Capture the cell that displays the provided text and extract its [x, y] central coordinate. 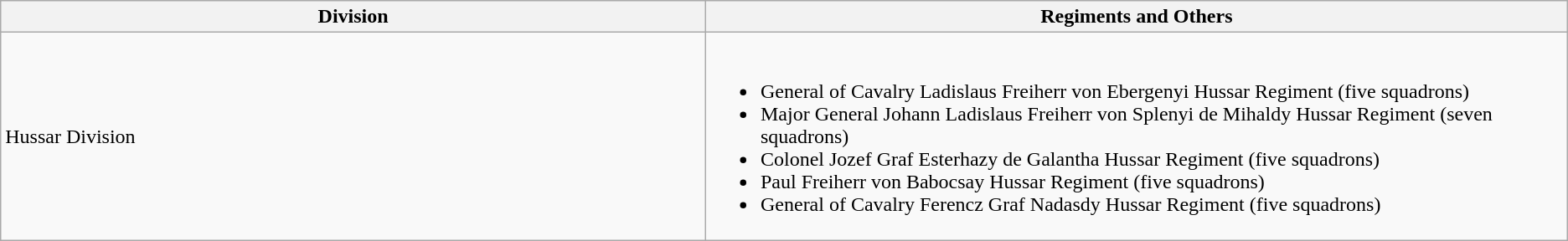
Regiments and Others [1136, 17]
Division [353, 17]
Hussar Division [353, 136]
